Scan for the cell matching the given text and deliver its [x, y] coordinate at center. 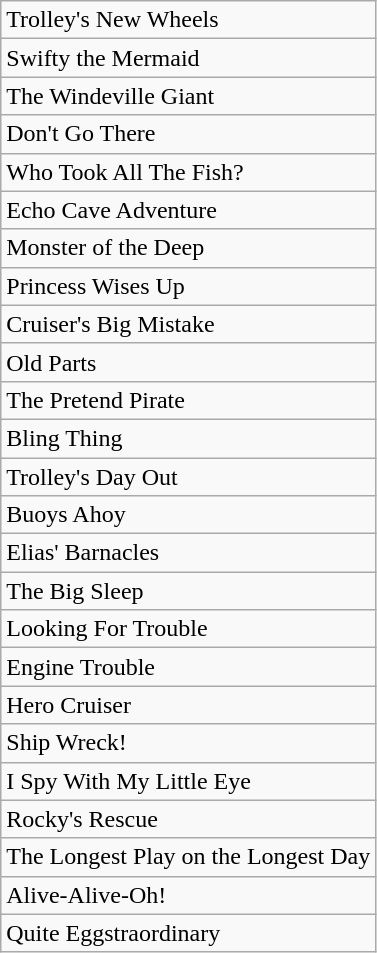
Buoys Ahoy [188, 515]
Quite Eggstraordinary [188, 933]
Cruiser's Big Mistake [188, 324]
The Longest Play on the Longest Day [188, 857]
Monster of the Deep [188, 248]
Old Parts [188, 362]
Rocky's Rescue [188, 819]
Alive-Alive-Oh! [188, 895]
Echo Cave Adventure [188, 210]
Bling Thing [188, 438]
The Pretend Pirate [188, 400]
Engine Trouble [188, 667]
The Big Sleep [188, 591]
Ship Wreck! [188, 743]
The Windeville Giant [188, 96]
Hero Cruiser [188, 705]
Trolley's Day Out [188, 477]
Don't Go There [188, 134]
Swifty the Mermaid [188, 58]
Looking For Trouble [188, 629]
Princess Wises Up [188, 286]
Trolley's New Wheels [188, 20]
I Spy With My Little Eye [188, 781]
Who Took All The Fish? [188, 172]
Elias' Barnacles [188, 553]
